Identify which cell holds the provided text, then report its (X, Y) central coordinate. 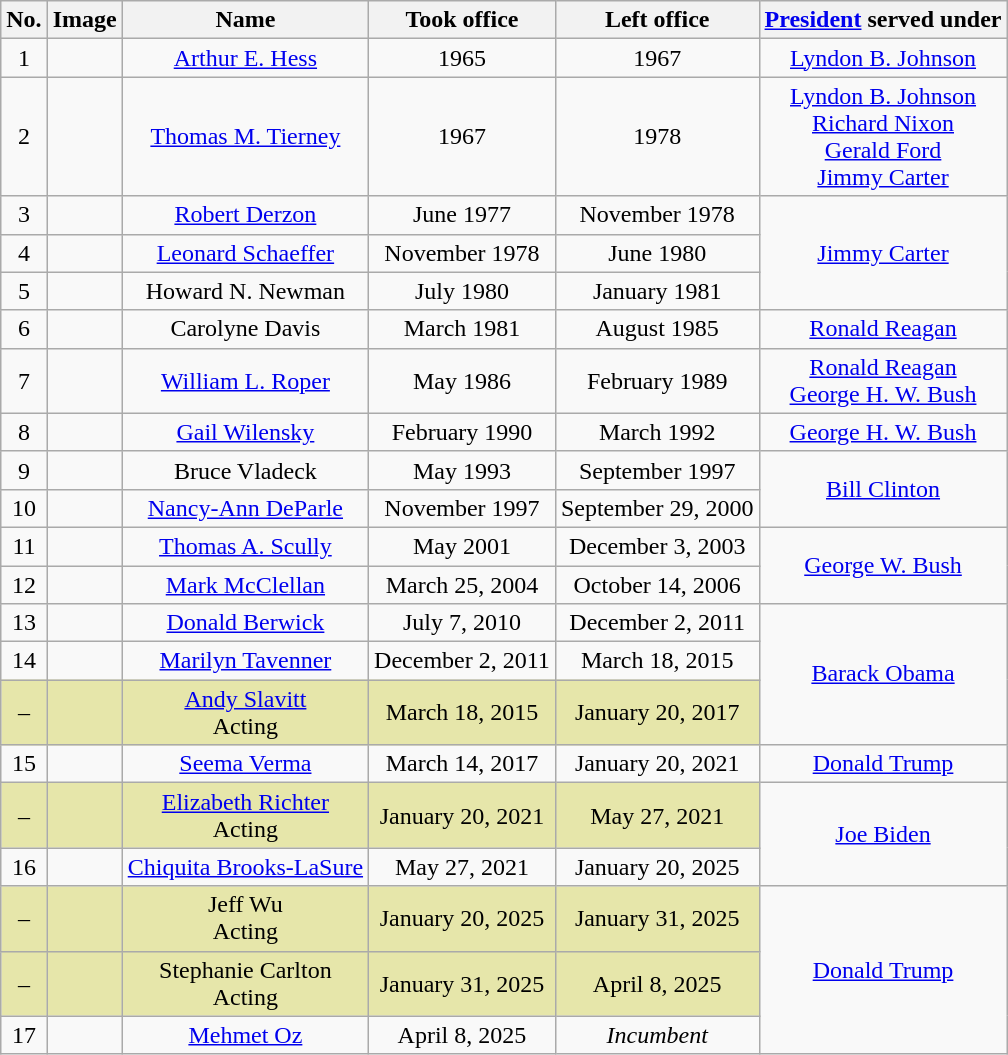
Name (245, 20)
Incumbent (657, 1035)
Bill Clinton (883, 489)
10 (24, 508)
6 (24, 329)
Carolyne Davis (245, 329)
5 (24, 291)
Leonard Schaeffer (245, 253)
Bruce Vladeck (245, 470)
February 1990 (462, 432)
October 14, 2006 (657, 585)
June 1977 (462, 215)
1 (24, 58)
Left office (657, 20)
May 2001 (462, 546)
Image (84, 20)
Mark McClellan (245, 585)
February 1989 (657, 380)
George H. W. Bush (883, 432)
July 7, 2010 (462, 623)
14 (24, 661)
January 1981 (657, 291)
Marilyn Tavenner (245, 661)
Donald Berwick (245, 623)
May 1986 (462, 380)
15 (24, 764)
1978 (657, 136)
March 14, 2017 (462, 764)
Robert Derzon (245, 215)
2 (24, 136)
January 20, 2017 (657, 712)
3 (24, 215)
1965 (462, 58)
No. (24, 20)
Stephanie CarltonActing (245, 984)
Thomas A. Scully (245, 546)
Thomas M. Tierney (245, 136)
Chiquita Brooks-LaSure (245, 867)
12 (24, 585)
Barack Obama (883, 674)
11 (24, 546)
May 1993 (462, 470)
Took office (462, 20)
13 (24, 623)
George W. Bush (883, 565)
4 (24, 253)
Seema Verma (245, 764)
Lyndon B. JohnsonRichard NixonGerald FordJimmy Carter (883, 136)
17 (24, 1035)
September 1997 (657, 470)
Gail Wilensky (245, 432)
Howard N. Newman (245, 291)
Elizabeth RichterActing (245, 816)
16 (24, 867)
August 1985 (657, 329)
Ronald ReaganGeorge H. W. Bush (883, 380)
November 1997 (462, 508)
September 29, 2000 (657, 508)
December 3, 2003 (657, 546)
Joe Biden (883, 834)
Mehmet Oz (245, 1035)
Andy SlavittActing (245, 712)
Lyndon B. Johnson (883, 58)
June 1980 (657, 253)
9 (24, 470)
Nancy-Ann DeParle (245, 508)
7 (24, 380)
March 1981 (462, 329)
Jimmy Carter (883, 253)
Jeff WuActing (245, 918)
8 (24, 432)
Arthur E. Hess (245, 58)
Ronald Reagan (883, 329)
July 1980 (462, 291)
William L. Roper (245, 380)
March 1992 (657, 432)
March 25, 2004 (462, 585)
President served under (883, 20)
